Pinpoint the cell where the given text exists, returning its (x, y) midpoint coordinate. 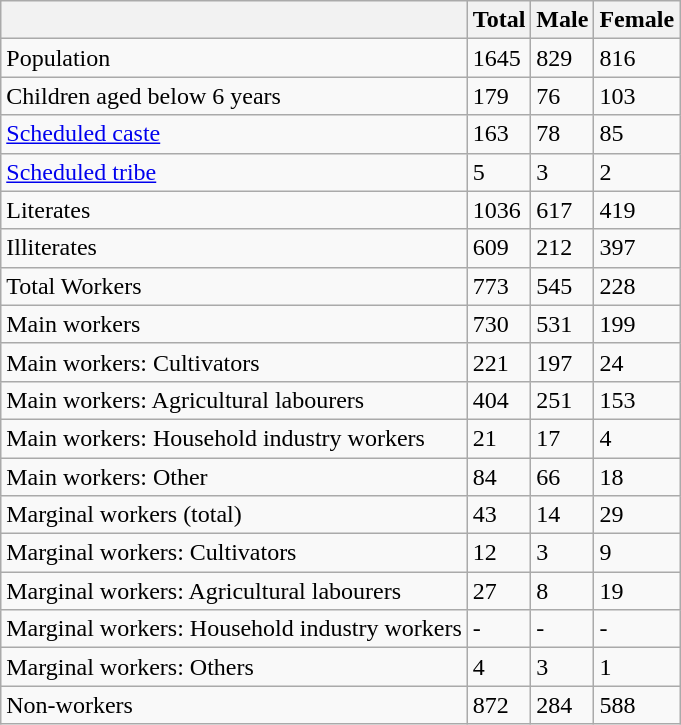
609 (499, 248)
21 (499, 438)
12 (499, 553)
Total (499, 20)
199 (637, 324)
Marginal workers (total) (234, 515)
24 (637, 362)
Marginal workers: Household industry workers (234, 629)
Marginal workers: Cultivators (234, 553)
397 (637, 248)
Main workers: Cultivators (234, 362)
Female (637, 20)
1 (637, 667)
9 (637, 553)
Main workers: Other (234, 477)
531 (562, 324)
816 (637, 58)
Non-workers (234, 705)
85 (637, 134)
5 (499, 172)
163 (499, 134)
Scheduled tribe (234, 172)
773 (499, 286)
19 (637, 591)
Scheduled caste (234, 134)
17 (562, 438)
78 (562, 134)
872 (499, 705)
228 (637, 286)
153 (637, 400)
43 (499, 515)
84 (499, 477)
76 (562, 96)
197 (562, 362)
18 (637, 477)
Children aged below 6 years (234, 96)
14 (562, 515)
212 (562, 248)
404 (499, 400)
251 (562, 400)
103 (637, 96)
829 (562, 58)
588 (637, 705)
27 (499, 591)
Main workers: Household industry workers (234, 438)
1645 (499, 58)
284 (562, 705)
8 (562, 591)
Male (562, 20)
29 (637, 515)
419 (637, 210)
545 (562, 286)
Literates (234, 210)
617 (562, 210)
730 (499, 324)
2 (637, 172)
Illiterates (234, 248)
179 (499, 96)
1036 (499, 210)
Marginal workers: Others (234, 667)
Main workers: Agricultural labourers (234, 400)
Total Workers (234, 286)
Marginal workers: Agricultural labourers (234, 591)
66 (562, 477)
Population (234, 58)
221 (499, 362)
Main workers (234, 324)
